Return the [x, y] coordinate for the center point of the cell that contains the specified text.  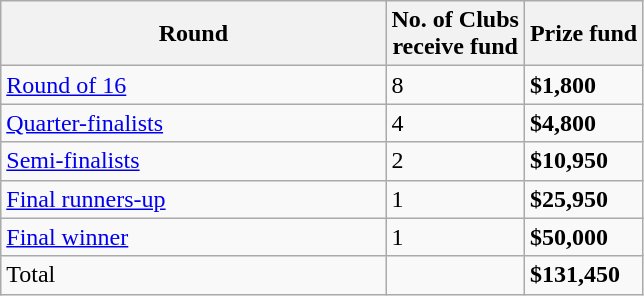
Round of 16 [194, 85]
No. of Clubsreceive fund [455, 34]
8 [455, 85]
Total [194, 275]
Quarter-finalists [194, 123]
$1,800 [583, 85]
$10,950 [583, 161]
$131,450 [583, 275]
Final runners-up [194, 199]
Final winner [194, 237]
$4,800 [583, 123]
Semi-finalists [194, 161]
$50,000 [583, 237]
Prize fund [583, 34]
Round [194, 34]
$25,950 [583, 199]
4 [455, 123]
2 [455, 161]
